Provide the (X, Y) coordinate of the cell's center where the given text is located.  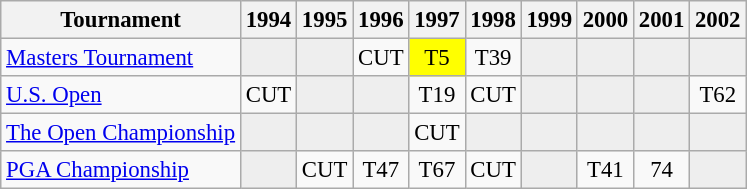
1994 (268, 20)
1995 (325, 20)
T62 (718, 95)
2000 (605, 20)
T5 (437, 58)
Masters Tournament (121, 58)
1998 (493, 20)
Tournament (121, 20)
2001 (661, 20)
2002 (718, 20)
1997 (437, 20)
T19 (437, 95)
U.S. Open (121, 95)
74 (661, 170)
T47 (381, 170)
1999 (549, 20)
T67 (437, 170)
T39 (493, 58)
T41 (605, 170)
The Open Championship (121, 133)
1996 (381, 20)
PGA Championship (121, 170)
